Locate the cell with the specified text and output its [x, y] center coordinate. 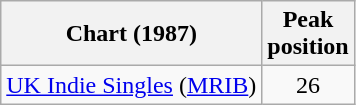
Peakposition [308, 34]
Chart (1987) [132, 34]
26 [308, 85]
UK Indie Singles (MRIB) [132, 85]
